Locate the cell with the specified text and output its (X, Y) center coordinate. 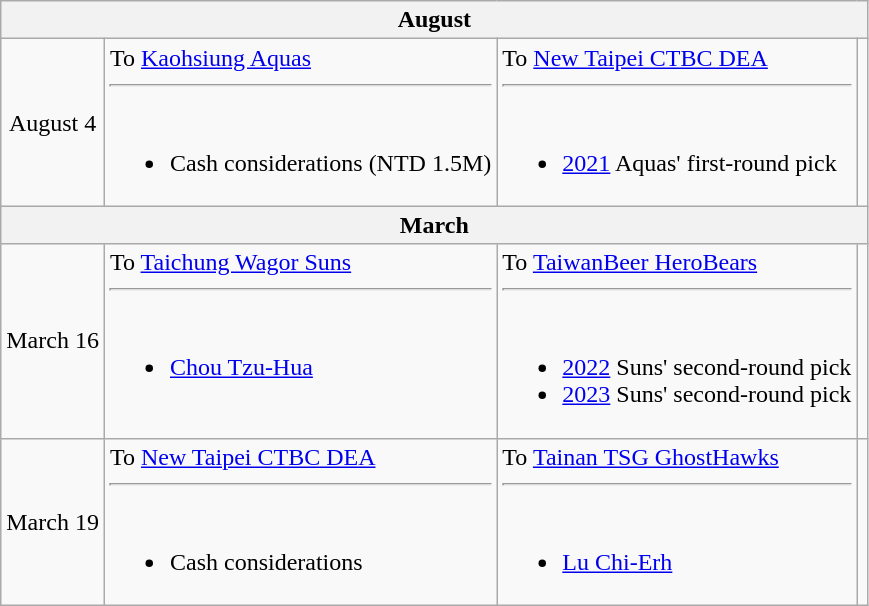
August (434, 20)
March 16 (53, 341)
To Tainan TSG GhostHawksLu Chi-Erh (677, 522)
March 19 (53, 522)
To New Taipei CTBC DEA2021 Aquas' first-round pick (677, 122)
To Taichung Wagor SunsChou Tzu-Hua (300, 341)
August 4 (53, 122)
March (434, 225)
To TaiwanBeer HeroBears2022 Suns' second-round pick2023 Suns' second-round pick (677, 341)
To Kaohsiung AquasCash considerations (NTD 1.5M) (300, 122)
To New Taipei CTBC DEACash considerations (300, 522)
